Return [x, y] of the center of cell containing provided text 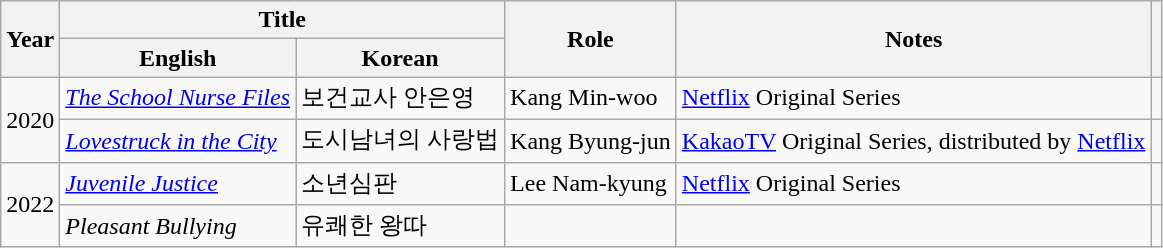
Notes [914, 39]
English [178, 58]
The School Nurse Files [178, 98]
KakaoTV Original Series, distributed by Netflix [914, 140]
도시남녀의 사랑법 [400, 140]
유쾌한 왕따 [400, 226]
Kang Byung-jun [591, 140]
2022 [30, 204]
Lovestruck in the City [178, 140]
Role [591, 39]
Kang Min-woo [591, 98]
보건교사 안은영 [400, 98]
2020 [30, 120]
Pleasant Bullying [178, 226]
소년심판 [400, 184]
Lee Nam-kyung [591, 184]
Juvenile Justice [178, 184]
Korean [400, 58]
Title [282, 20]
Year [30, 39]
